Search for the cell housing the specified text and yield its [x, y] center coordinate. 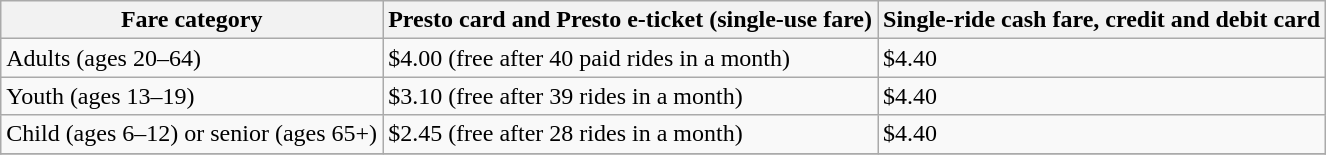
Fare category [192, 20]
Child (ages 6–12) or senior (ages 65+) [192, 134]
$4.00 (free after 40 paid rides in a month) [630, 58]
Presto card and Presto e-ticket (single-use fare) [630, 20]
$2.45 (free after 28 rides in a month) [630, 134]
Youth (ages 13–19) [192, 96]
Adults (ages 20–64) [192, 58]
$3.10 (free after 39 rides in a month) [630, 96]
Single-ride cash fare, credit and debit card [1102, 20]
